Extract the (X, Y) coordinate from the center of the cell holding the provided text.  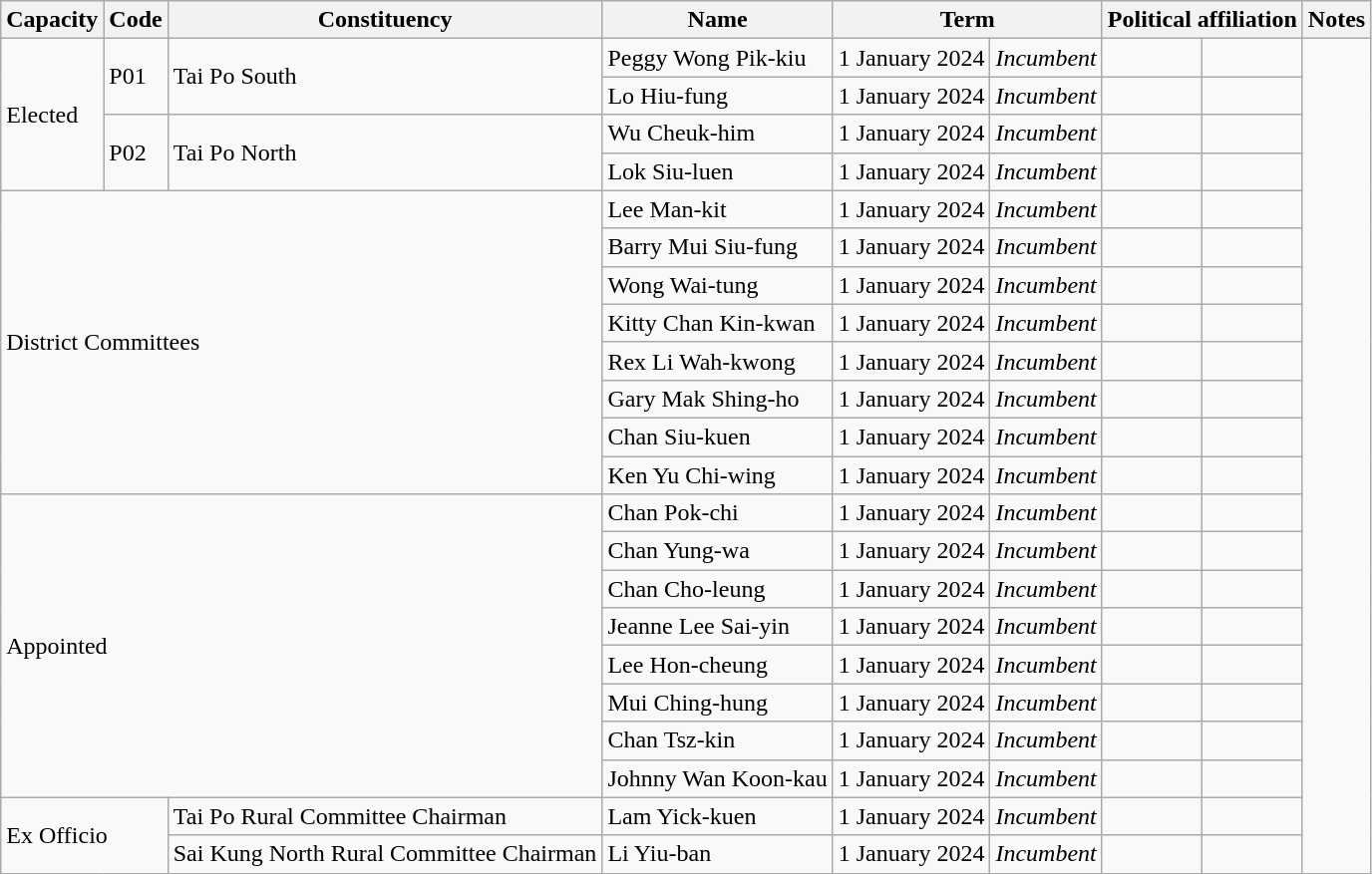
Tai Po South (385, 77)
Rex Li Wah-kwong (718, 361)
Johnny Wan Koon-kau (718, 778)
Wu Cheuk-him (718, 134)
Code (136, 20)
Elected (52, 115)
Kitty Chan Kin-kwan (718, 323)
Lee Hon-cheung (718, 665)
Jeanne Lee Sai-yin (718, 627)
Ex Officio (84, 835)
Constituency (385, 20)
Lee Man-kit (718, 209)
Chan Yung-wa (718, 551)
Ken Yu Chi-wing (718, 475)
Capacity (52, 20)
Barry Mui Siu-fung (718, 247)
Chan Tsz-kin (718, 740)
Political affiliation (1202, 20)
Chan Pok-chi (718, 513)
Peggy Wong Pik-kiu (718, 58)
Lo Hiu-fung (718, 96)
Tai Po North (385, 152)
Term (967, 20)
Sai Kung North Rural Committee Chairman (385, 854)
Appointed (301, 646)
Notes (1336, 20)
Gary Mak Shing-ho (718, 399)
Chan Cho-leung (718, 589)
P01 (136, 77)
Li Yiu-ban (718, 854)
District Committees (301, 342)
P02 (136, 152)
Lam Yick-kuen (718, 816)
Wong Wai-tung (718, 285)
Chan Siu-kuen (718, 437)
Lok Siu-luen (718, 171)
Tai Po Rural Committee Chairman (385, 816)
Mui Ching-hung (718, 703)
Name (718, 20)
